Output the [x, y] coordinate of the center of the cell containing the given text.  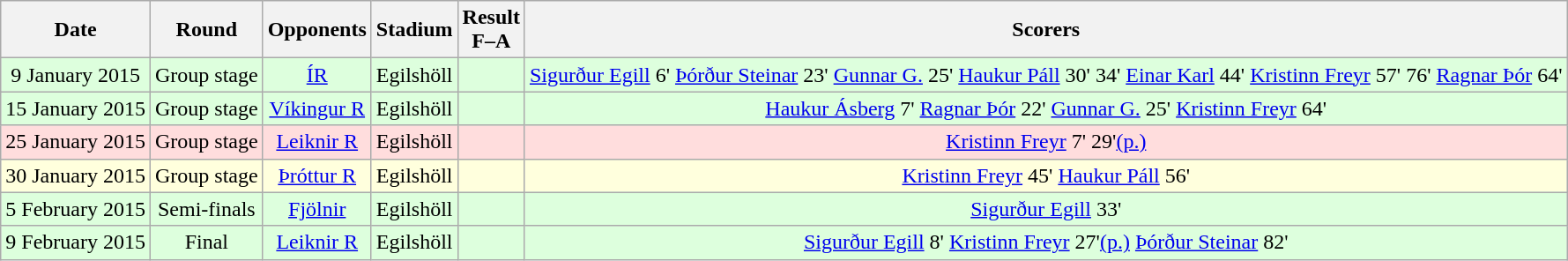
30 January 2015 [76, 175]
25 January 2015 [76, 142]
15 January 2015 [76, 108]
Kristinn Freyr 45' Haukur Páll 56' [1045, 175]
Víkingur R [317, 108]
9 February 2015 [76, 242]
Sigurður Egill 6' Þórður Steinar 23' Gunnar G. 25' Haukur Páll 30' 34' Einar Karl 44' Kristinn Freyr 57' 76' Ragnar Þór 64' [1045, 75]
5 February 2015 [76, 209]
Date [76, 30]
Sigurður Egill 33' [1045, 209]
Final [206, 242]
Haukur Ásberg 7' Ragnar Þór 22' Gunnar G. 25' Kristinn Freyr 64' [1045, 108]
Þróttur R [317, 175]
Stadium [414, 30]
ÍR [317, 75]
Scorers [1045, 30]
ResultF–A [491, 30]
Sigurður Egill 8' Kristinn Freyr 27'(p.) Þórður Steinar 82' [1045, 242]
Fjölnir [317, 209]
Kristinn Freyr 7' 29'(p.) [1045, 142]
9 January 2015 [76, 75]
Semi-finals [206, 209]
Opponents [317, 30]
Round [206, 30]
